Return [X, Y] of the center of cell containing provided text 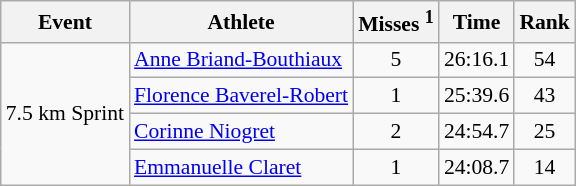
Athlete [241, 22]
7.5 km Sprint [65, 113]
24:08.7 [476, 167]
25 [544, 132]
26:16.1 [476, 60]
Time [476, 22]
Emmanuelle Claret [241, 167]
Misses 1 [396, 22]
43 [544, 96]
Anne Briand-Bouthiaux [241, 60]
14 [544, 167]
2 [396, 132]
Rank [544, 22]
54 [544, 60]
Event [65, 22]
Florence Baverel-Robert [241, 96]
5 [396, 60]
24:54.7 [476, 132]
Corinne Niogret [241, 132]
25:39.6 [476, 96]
